Extract the [X, Y] coordinate from the center of the cell holding the provided text.  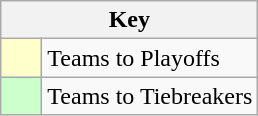
Teams to Playoffs [150, 58]
Key [130, 20]
Teams to Tiebreakers [150, 96]
